Pinpoint the cell where the given text exists, returning its [X, Y] midpoint coordinate. 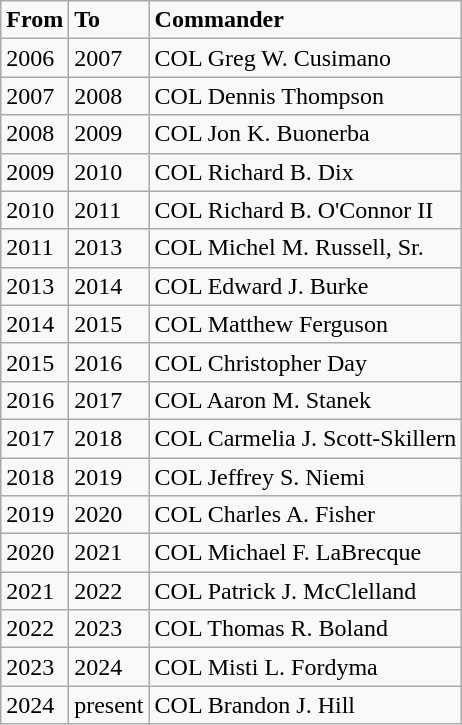
From [35, 20]
COL Aaron M. Stanek [306, 400]
present [109, 705]
COL Dennis Thompson [306, 96]
COL Greg W. Cusimano [306, 58]
COL Carmelia J. Scott-Skillern [306, 438]
COL Brandon J. Hill [306, 705]
COL Richard B. Dix [306, 172]
COL Charles A. Fisher [306, 515]
COL Patrick J. McClelland [306, 591]
COL Matthew Ferguson [306, 324]
COL Thomas R. Boland [306, 629]
COL Jeffrey S. Niemi [306, 477]
Commander [306, 20]
2006 [35, 58]
COL Edward J. Burke [306, 286]
COL Christopher Day [306, 362]
COL Michel M. Russell, Sr. [306, 248]
COL Richard B. O'Connor II [306, 210]
To [109, 20]
COL Misti L. Fordyma [306, 667]
COL Jon K. Buonerba [306, 134]
COL Michael F. LaBrecque [306, 553]
